Return the [X, Y] coordinate for the center point of the cell that contains the specified text.  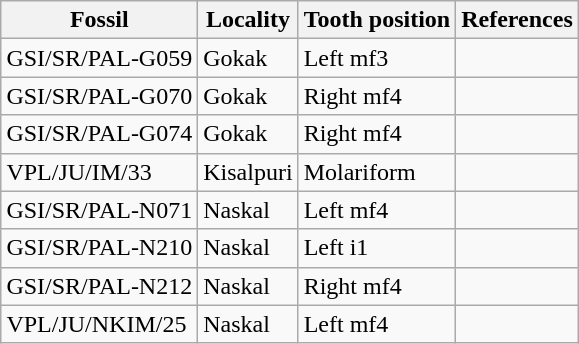
VPL/JU/NKIM/25 [100, 324]
Tooth position [377, 20]
Left mf3 [377, 58]
Molariform [377, 172]
GSI/SR/PAL-G070 [100, 96]
VPL/JU/IM/33 [100, 172]
GSI/SR/PAL-N071 [100, 210]
References [518, 20]
GSI/SR/PAL-G074 [100, 134]
Locality [248, 20]
Kisalpuri [248, 172]
GSI/SR/PAL-N210 [100, 248]
Left i1 [377, 248]
GSI/SR/PAL-G059 [100, 58]
Fossil [100, 20]
GSI/SR/PAL-N212 [100, 286]
